Extract the (x, y) coordinate from the center of the cell holding the provided text.  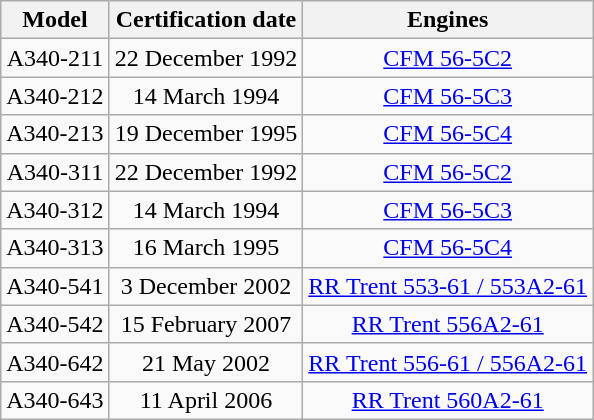
RR Trent 556A2-61 (448, 324)
A340-643 (55, 400)
RR Trent 560A2-61 (448, 400)
A340-213 (55, 134)
15 February 2007 (206, 324)
RR Trent 553-61 / 553A2-61 (448, 286)
A340-312 (55, 210)
11 April 2006 (206, 400)
RR Trent 556-61 / 556A2-61 (448, 362)
A340-542 (55, 324)
A340-642 (55, 362)
A340-211 (55, 58)
21 May 2002 (206, 362)
A340-212 (55, 96)
Model (55, 20)
3 December 2002 (206, 286)
Certification date (206, 20)
A340-541 (55, 286)
19 December 1995 (206, 134)
16 March 1995 (206, 248)
Engines (448, 20)
A340-311 (55, 172)
A340-313 (55, 248)
